Identify which cell holds the provided text, then report its (X, Y) central coordinate. 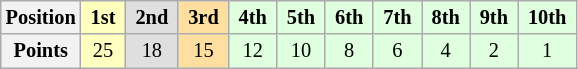
Position (41, 17)
8 (349, 51)
25 (104, 51)
5th (301, 17)
10th (547, 17)
1 (547, 51)
12 (253, 51)
15 (203, 51)
9th (494, 17)
6 (397, 51)
1st (104, 17)
4th (253, 17)
10 (301, 51)
18 (152, 51)
8th (446, 17)
2 (494, 51)
Points (41, 51)
2nd (152, 17)
6th (349, 17)
7th (397, 17)
3rd (203, 17)
4 (446, 51)
